Extract the (X, Y) coordinate from the center of the cell holding the provided text.  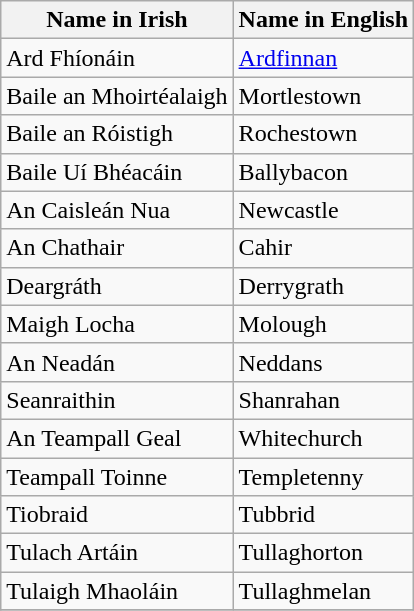
Molough (323, 324)
Baile an Mhoirtéalaigh (117, 96)
Newcastle (323, 210)
Maigh Locha (117, 324)
An Caisleán Nua (117, 210)
Teampall Toinne (117, 477)
Name in Irish (117, 20)
Tiobraid (117, 515)
An Teampall Geal (117, 438)
Shanrahan (323, 400)
Deargráth (117, 286)
Ard Fhíonáin (117, 58)
Tulach Artáin (117, 553)
Derrygrath (323, 286)
Mortlestown (323, 96)
Baile Uí Bhéacáin (117, 172)
Whitechurch (323, 438)
Tullaghmelan (323, 591)
Ballybacon (323, 172)
Templetenny (323, 477)
Tulaigh Mhaoláin (117, 591)
Ardfinnan (323, 58)
An Chathair (117, 248)
Seanraithin (117, 400)
Rochestown (323, 134)
Name in English (323, 20)
Tubbrid (323, 515)
Cahir (323, 248)
An Neadán (117, 362)
Tullaghorton (323, 553)
Neddans (323, 362)
Baile an Róistigh (117, 134)
